Provide the [x, y] coordinate of the cell's center where the given text is located.  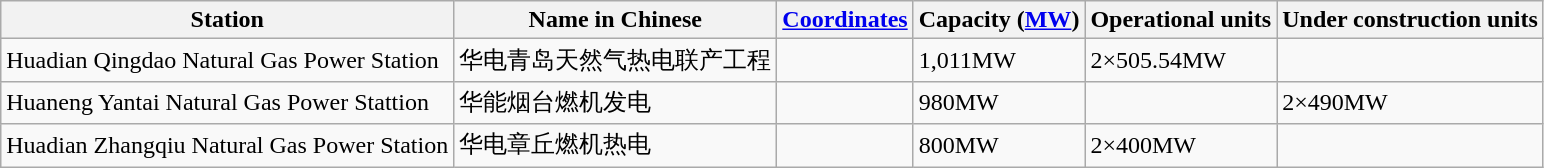
Name in Chinese [616, 20]
Coordinates [845, 20]
Operational units [1181, 20]
2×400MW [1181, 146]
Huadian Zhangqiu Natural Gas Power Station [228, 146]
Huadian Qingdao Natural Gas Power Station [228, 60]
华电青岛天然气热电联产工程 [616, 60]
800MW [999, 146]
980MW [999, 102]
Huaneng Yantai Natural Gas Power Stattion [228, 102]
华电章丘燃机热电 [616, 146]
Capacity (MW) [999, 20]
2×505.54MW [1181, 60]
1,011MW [999, 60]
Under construction units [1410, 20]
Station [228, 20]
2×490MW [1410, 102]
华能烟台燃机发电 [616, 102]
